Pinpoint the cell where the given text exists, returning its (x, y) midpoint coordinate. 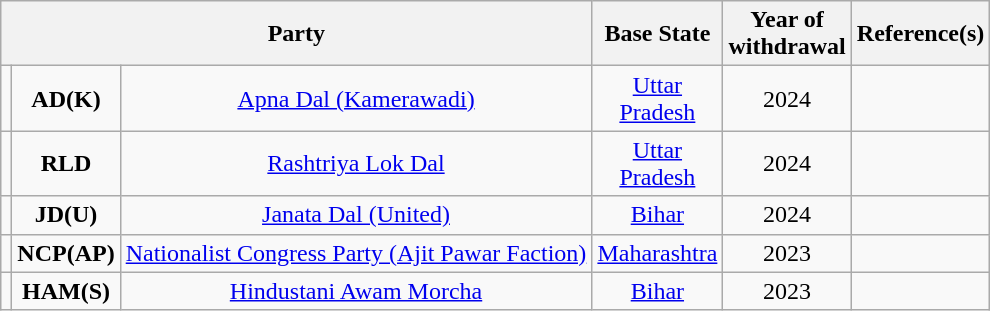
Apna Dal (Kamerawadi) (356, 98)
Hindustani Awam Morcha (356, 291)
Year of withdrawal (787, 34)
NCP(AP) (66, 253)
JD(U) (66, 215)
Party (296, 34)
Nationalist Congress Party (Ajit Pawar Faction) (356, 253)
Rashtriya Lok Dal (356, 164)
Maharashtra (658, 253)
RLD (66, 164)
AD(K) (66, 98)
Base State (658, 34)
Reference(s) (920, 34)
HAM(S) (66, 291)
Janata Dal (United) (356, 215)
